Scan for the cell matching the given text and deliver its [x, y] coordinate at center. 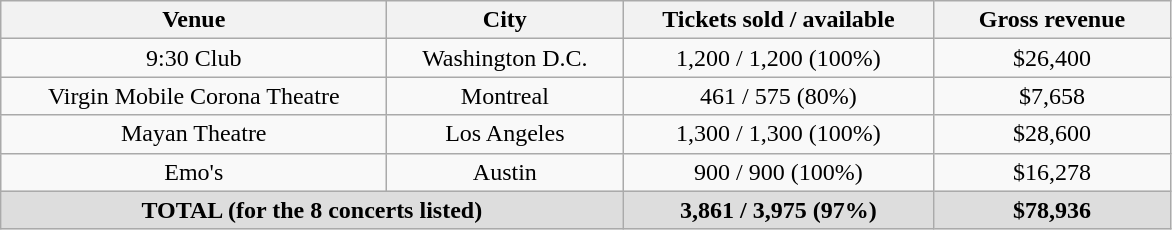
Mayan Theatre [194, 134]
$78,936 [1052, 210]
461 / 575 (80%) [778, 96]
Virgin Mobile Corona Theatre [194, 96]
Gross revenue [1052, 20]
Montreal [505, 96]
Emo's [194, 172]
$16,278 [1052, 172]
$26,400 [1052, 58]
Venue [194, 20]
1,200 / 1,200 (100%) [778, 58]
Washington D.C. [505, 58]
Tickets sold / available [778, 20]
City [505, 20]
$7,658 [1052, 96]
900 / 900 (100%) [778, 172]
9:30 Club [194, 58]
$28,600 [1052, 134]
Los Angeles [505, 134]
3,861 / 3,975 (97%) [778, 210]
1,300 / 1,300 (100%) [778, 134]
TOTAL (for the 8 concerts listed) [312, 210]
Austin [505, 172]
